Scan for the cell matching the given text and deliver its [x, y] coordinate at center. 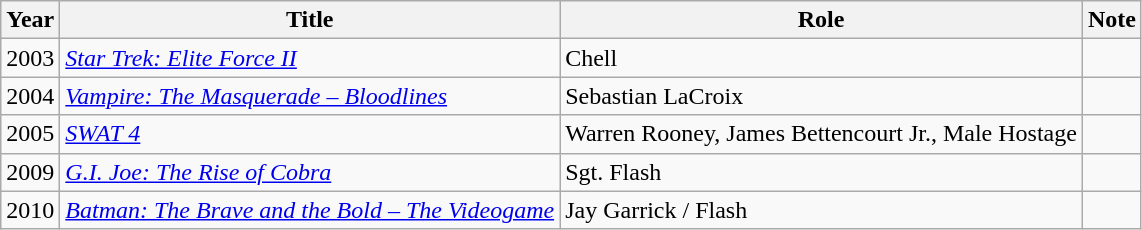
2003 [30, 58]
Vampire: The Masquerade – Bloodlines [310, 96]
SWAT 4 [310, 134]
Note [1112, 20]
2005 [30, 134]
Sgt. Flash [822, 172]
Jay Garrick / Flash [822, 210]
G.I. Joe: The Rise of Cobra [310, 172]
Batman: The Brave and the Bold – The Videogame [310, 210]
Sebastian LaCroix [822, 96]
Warren Rooney, James Bettencourt Jr., Male Hostage [822, 134]
Role [822, 20]
2010 [30, 210]
Title [310, 20]
Chell [822, 58]
2004 [30, 96]
2009 [30, 172]
Year [30, 20]
Star Trek: Elite Force II [310, 58]
